Pinpoint the cell where the given text exists, returning its [X, Y] midpoint coordinate. 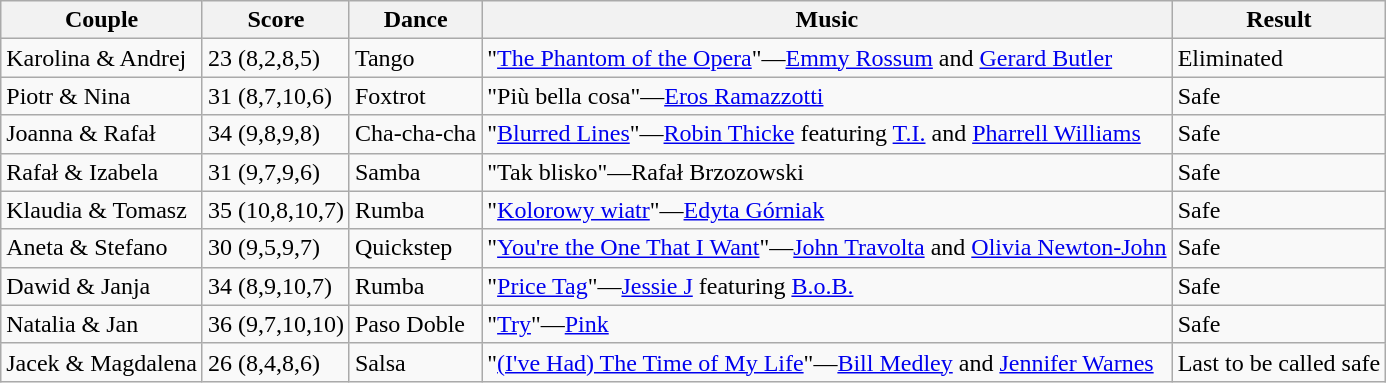
"Try"—Pink [827, 324]
"Price Tag"—Jessie J featuring B.o.B. [827, 286]
Klaudia & Tomasz [102, 210]
Jacek & Magdalena [102, 362]
26 (8,4,8,6) [276, 362]
Foxtrot [415, 96]
"(I've Had) The Time of My Life"—Bill Medley and Jennifer Warnes [827, 362]
Quickstep [415, 248]
35 (10,8,10,7) [276, 210]
Karolina & Andrej [102, 58]
"Blurred Lines"—Robin Thicke featuring T.I. and Pharrell Williams [827, 134]
23 (8,2,8,5) [276, 58]
Dance [415, 20]
"You're the One That I Want"—John Travolta and Olivia Newton-John [827, 248]
31 (9,7,9,6) [276, 172]
Couple [102, 20]
Result [1279, 20]
"Kolorowy wiatr"—Edyta Górniak [827, 210]
31 (8,7,10,6) [276, 96]
Last to be called safe [1279, 362]
Aneta & Stefano [102, 248]
Dawid & Janja [102, 286]
Music [827, 20]
Salsa [415, 362]
36 (9,7,10,10) [276, 324]
Eliminated [1279, 58]
34 (9,8,9,8) [276, 134]
Piotr & Nina [102, 96]
Paso Doble [415, 324]
"Tak blisko"—Rafał Brzozowski [827, 172]
Rafał & Izabela [102, 172]
"The Phantom of the Opera"—Emmy Rossum and Gerard Butler [827, 58]
30 (9,5,9,7) [276, 248]
Tango [415, 58]
Natalia & Jan [102, 324]
Joanna & Rafał [102, 134]
Samba [415, 172]
Score [276, 20]
34 (8,9,10,7) [276, 286]
"Più bella cosa"—Eros Ramazzotti [827, 96]
Cha-cha-cha [415, 134]
